From the cell containing the given text, extract its center point as (X, Y) coordinate. 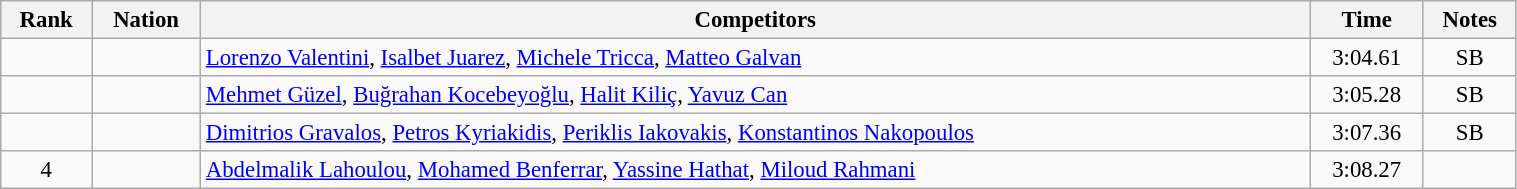
Mehmet Güzel, Buğrahan Kocebeyoğlu, Halit Kiliç, Yavuz Can (754, 95)
Notes (1470, 20)
Rank (46, 20)
Abdelmalik Lahoulou, Mohamed Benferrar, Yassine Hathat, Miloud Rahmani (754, 170)
Competitors (754, 20)
Time (1366, 20)
3:08.27 (1366, 170)
Dimitrios Gravalos, Petros Kyriakidis, Periklis Iakovakis, Konstantinos Nakopoulos (754, 133)
3:05.28 (1366, 95)
Nation (146, 20)
3:07.36 (1366, 133)
4 (46, 170)
Lorenzo Valentini, Isalbet Juarez, Michele Tricca, Matteo Galvan (754, 58)
3:04.61 (1366, 58)
